Pinpoint the cell where the given text exists, returning its [x, y] midpoint coordinate. 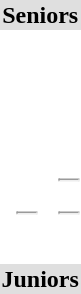
Juniors [40, 279]
Seniors [40, 15]
